Output the [x, y] coordinate of the center of the cell containing the given text.  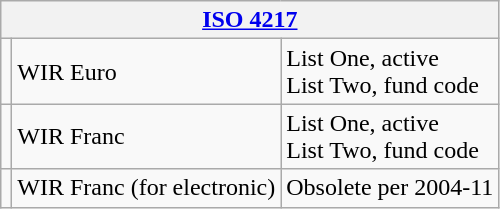
Obsolete per 2004-11 [390, 188]
WIR Franc [146, 136]
WIR Franc (for electronic) [146, 188]
WIR Euro [146, 72]
ISO 4217 [250, 20]
